Identify which cell holds the provided text, then report its (x, y) central coordinate. 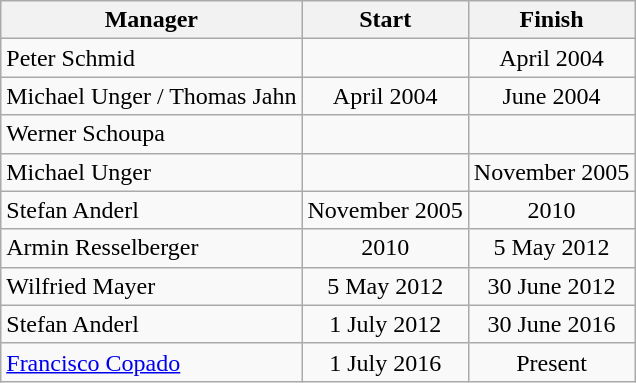
Werner Schoupa (152, 134)
1 July 2012 (385, 324)
Wilfried Mayer (152, 286)
June 2004 (551, 96)
Start (385, 20)
Manager (152, 20)
Armin Resselberger (152, 248)
Finish (551, 20)
Michael Unger / Thomas Jahn (152, 96)
Michael Unger (152, 172)
1 July 2016 (385, 362)
Peter Schmid (152, 58)
30 June 2016 (551, 324)
30 June 2012 (551, 286)
Francisco Copado (152, 362)
Present (551, 362)
